Pinpoint the cell where the given text exists, returning its [X, Y] midpoint coordinate. 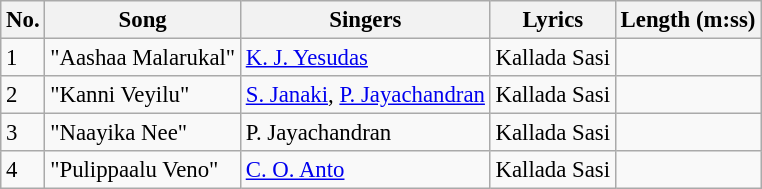
"Aashaa Malarukal" [143, 58]
2 [23, 95]
Song [143, 20]
K. J. Yesudas [365, 58]
S. Janaki, P. Jayachandran [365, 95]
"Pulippaalu Veno" [143, 170]
"Kanni Veyilu" [143, 95]
Lyrics [552, 20]
Singers [365, 20]
Length (m:ss) [688, 20]
"Naayika Nee" [143, 133]
4 [23, 170]
3 [23, 133]
P. Jayachandran [365, 133]
No. [23, 20]
C. O. Anto [365, 170]
1 [23, 58]
